Provide the [x, y] coordinate of the cell's center where the given text is located.  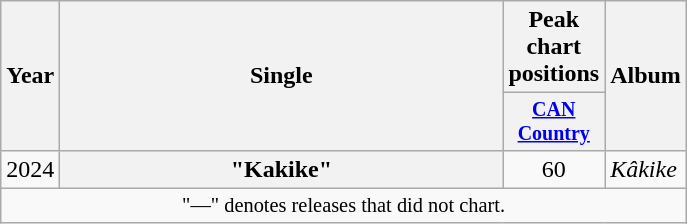
Kâkike [646, 169]
60 [554, 169]
"Kakike" [282, 169]
2024 [30, 169]
Year [30, 76]
CAN Country [554, 122]
Peak chart positions [554, 47]
Single [282, 76]
Album [646, 76]
"—" denotes releases that did not chart. [344, 205]
